Pinpoint the cell where the given text exists, returning its [X, Y] midpoint coordinate. 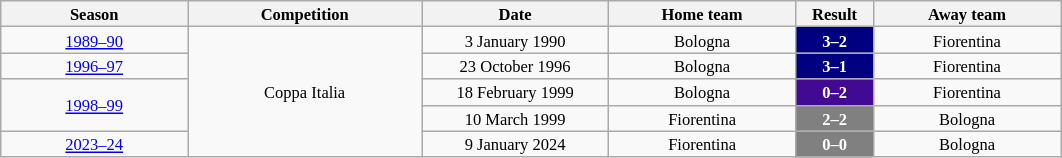
0–2 [835, 92]
Date [516, 14]
3–1 [835, 66]
Competition [305, 14]
2023–24 [94, 144]
Coppa Italia [305, 92]
3 January 1990 [516, 40]
Season [94, 14]
1989–90 [94, 40]
Result [835, 14]
3–2 [835, 40]
1996–97 [94, 66]
10 March 1999 [516, 118]
Away team [966, 14]
Home team [702, 14]
0–0 [835, 144]
23 October 1996 [516, 66]
18 February 1999 [516, 92]
1998–99 [94, 105]
2–2 [835, 118]
9 January 2024 [516, 144]
